Capture the cell that displays the provided text and extract its [x, y] central coordinate. 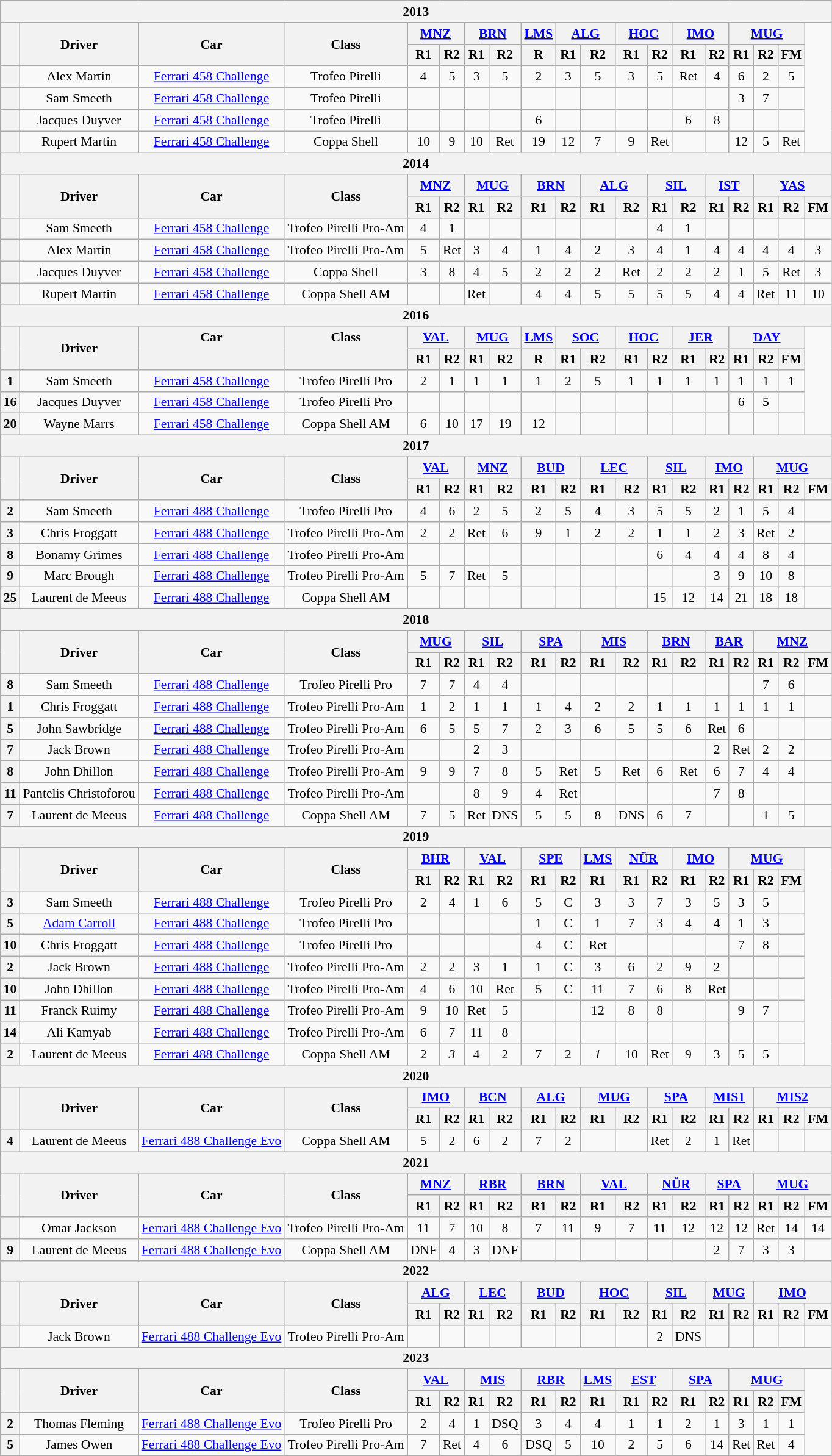
2023 [416, 1358]
Thomas Fleming [79, 1424]
Bonamy Grimes [79, 555]
2019 [416, 837]
20 [10, 424]
EST [643, 1380]
21 [741, 598]
SOC [586, 338]
Franck Ruimy [79, 1011]
Pantelis Christoforou [79, 794]
2022 [416, 1271]
John Sawbridge [79, 729]
Adam Carroll [79, 924]
James Owen [79, 1445]
Omar Jackson [79, 1228]
25 [10, 598]
2016 [416, 316]
SPE [550, 859]
2017 [416, 446]
2021 [416, 1163]
BAR [729, 641]
15 [660, 598]
YAS [792, 185]
2013 [416, 12]
2018 [416, 620]
2014 [416, 164]
Wayne Marrs [79, 424]
17 [476, 424]
DAY [767, 338]
BHR [436, 859]
16 [10, 402]
JER [700, 338]
Ali Kamyab [79, 1033]
MIS2 [792, 1097]
IST [729, 185]
Marc Brough [79, 576]
BCN [493, 1097]
2020 [416, 1076]
MIS1 [729, 1097]
